Return the (X, Y) coordinate for the center point of the cell that contains the specified text.  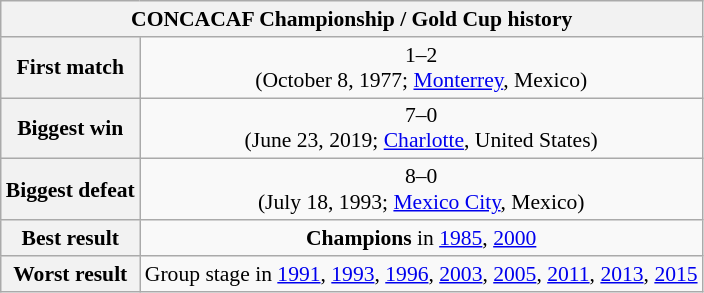
Biggest defeat (70, 190)
Group stage in 1991, 1993, 1996, 2003, 2005, 2011, 2013, 2015 (422, 274)
8–0 (July 18, 1993; Mexico City, Mexico) (422, 190)
CONCACAF Championship / Gold Cup history (352, 19)
1–2 (October 8, 1977; Monterrey, Mexico) (422, 68)
Biggest win (70, 128)
Champions in 1985, 2000 (422, 238)
Worst result (70, 274)
7–0 (June 23, 2019; Charlotte, United States) (422, 128)
Best result (70, 238)
First match (70, 68)
